Extract the [x, y] coordinate from the center of the cell holding the provided text.  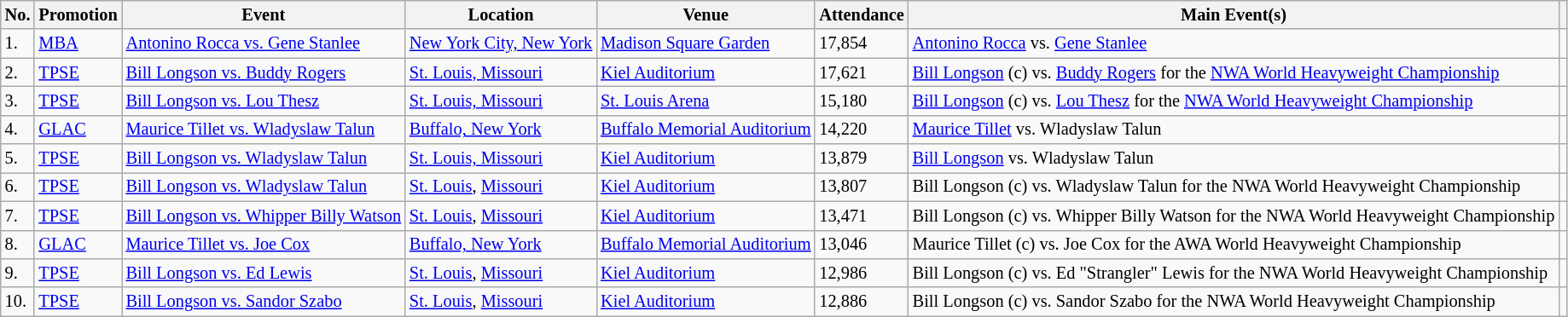
13,879 [862, 158]
13,471 [862, 216]
St. Louis Arena [706, 101]
10. [18, 302]
12,886 [862, 302]
Bill Longson (c) vs. Whipper Billy Watson for the NWA World Heavyweight Championship [1234, 216]
1. [18, 43]
13,046 [862, 245]
14,220 [862, 130]
MBA [78, 43]
13,807 [862, 187]
Promotion [78, 14]
Bill Longson vs. Buddy Rogers [264, 72]
No. [18, 14]
15,180 [862, 101]
Location [501, 14]
2. [18, 72]
Bill Longson (c) vs. Lou Thesz for the NWA World Heavyweight Championship [1234, 101]
5. [18, 158]
12,986 [862, 273]
Main Event(s) [1234, 14]
Attendance [862, 14]
Maurice Tillet vs. Joe Cox [264, 245]
Bill Longson (c) vs. Sandor Szabo for the NWA World Heavyweight Championship [1234, 302]
4. [18, 130]
Maurice Tillet (c) vs. Joe Cox for the AWA World Heavyweight Championship [1234, 245]
Bill Longson vs. Sandor Szabo [264, 302]
6. [18, 187]
Venue [706, 14]
8. [18, 245]
17,621 [862, 72]
Bill Longson vs. Ed Lewis [264, 273]
9. [18, 273]
New York City, New York [501, 43]
3. [18, 101]
Madison Square Garden [706, 43]
Event [264, 14]
7. [18, 216]
Bill Longson vs. Lou Thesz [264, 101]
Bill Longson (c) vs. Wladyslaw Talun for the NWA World Heavyweight Championship [1234, 187]
Bill Longson (c) vs. Ed "Strangler" Lewis for the NWA World Heavyweight Championship [1234, 273]
17,854 [862, 43]
Bill Longson vs. Whipper Billy Watson [264, 216]
Bill Longson (c) vs. Buddy Rogers for the NWA World Heavyweight Championship [1234, 72]
